For the text-containing cell, return its midpoint in [X, Y] coordinate format. 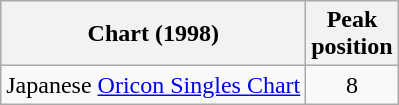
Chart (1998) [154, 34]
Peakposition [352, 34]
8 [352, 85]
Japanese Oricon Singles Chart [154, 85]
